Identify which cell holds the provided text, then report its (x, y) central coordinate. 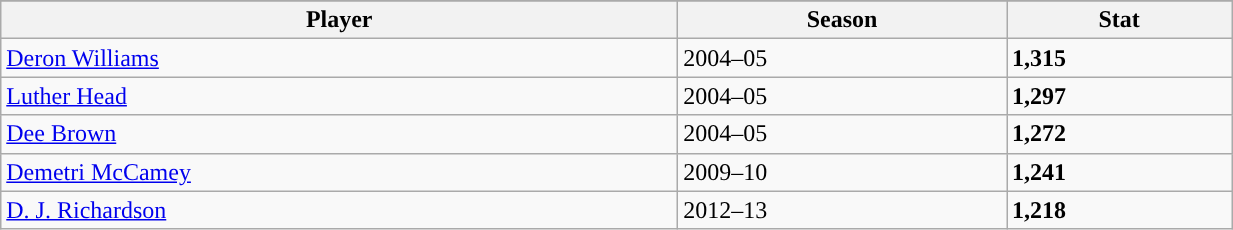
Demetri McCamey (340, 172)
1,272 (1120, 134)
1,241 (1120, 172)
1,218 (1120, 210)
Dee Brown (340, 134)
1,297 (1120, 96)
Luther Head (340, 96)
2009–10 (842, 172)
1,315 (1120, 58)
D. J. Richardson (340, 210)
Stat (1120, 20)
Player (340, 20)
Season (842, 20)
2012–13 (842, 210)
Deron Williams (340, 58)
